Search for the cell housing the specified text and yield its (X, Y) center coordinate. 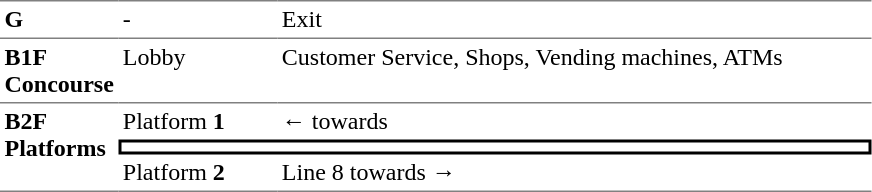
Line 8 towards → (574, 173)
Platform 2 (198, 173)
Platform 1 (198, 122)
← towards (574, 122)
G (59, 19)
- (198, 19)
Exit (574, 19)
B1FConcourse (59, 71)
Lobby (198, 71)
B2FPlatforms (59, 148)
Customer Service, Shops, Vending machines, ATMs (574, 71)
